Scan for the cell matching the given text and deliver its (x, y) coordinate at center. 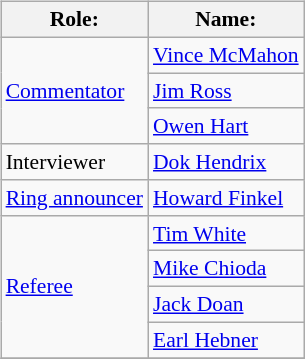
Dok Hendrix (226, 162)
Role: (74, 20)
Howard Finkel (226, 198)
Mike Chioda (226, 269)
Tim White (226, 233)
Ring announcer (74, 198)
Vince McMahon (226, 55)
Jack Doan (226, 305)
Commentator (74, 90)
Owen Hart (226, 126)
Name: (226, 20)
Earl Hebner (226, 340)
Jim Ross (226, 91)
Referee (74, 286)
Interviewer (74, 162)
